Search for the cell housing the specified text and yield its [X, Y] center coordinate. 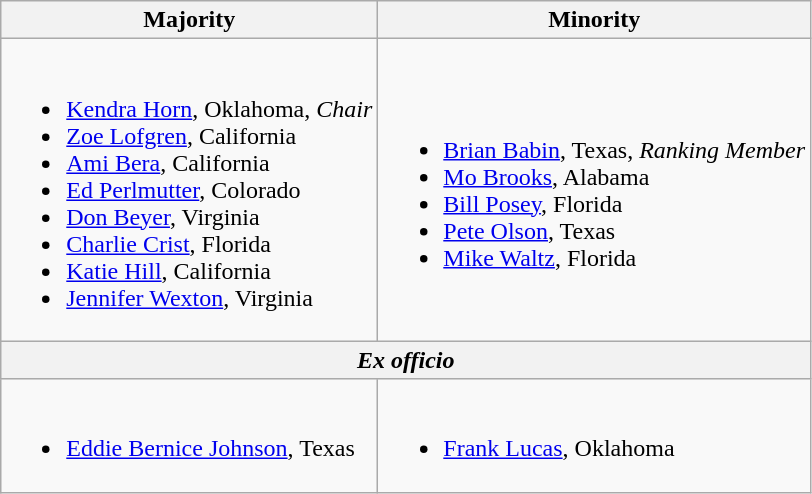
Frank Lucas, Oklahoma [594, 436]
Ex officio [406, 360]
Brian Babin, Texas, Ranking MemberMo Brooks, AlabamaBill Posey, FloridaPete Olson, TexasMike Waltz, Florida [594, 190]
Eddie Bernice Johnson, Texas [190, 436]
Majority [190, 20]
Minority [594, 20]
